Output the [X, Y] coordinate of the center of the cell containing the given text.  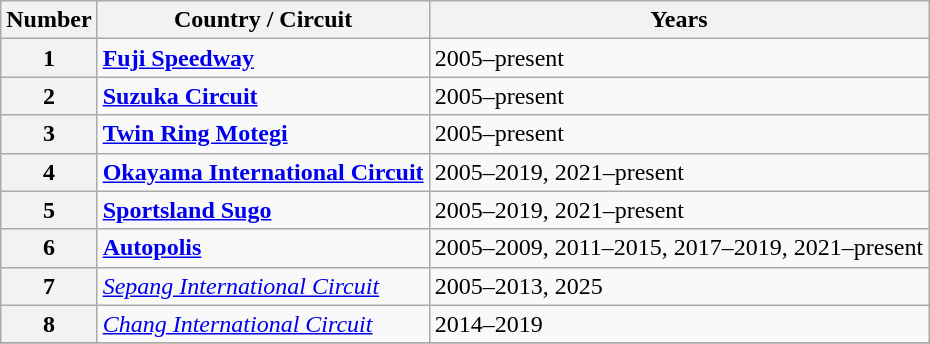
4 [49, 172]
6 [49, 248]
Years [678, 20]
3 [49, 134]
Fuji Speedway [263, 58]
Suzuka Circuit [263, 96]
2005–2013, 2025 [678, 286]
8 [49, 324]
Sportsland Sugo [263, 210]
Sepang International Circuit [263, 286]
7 [49, 286]
Number [49, 20]
Twin Ring Motegi [263, 134]
5 [49, 210]
2005–2009, 2011–2015, 2017–2019, 2021–present [678, 248]
2014–2019 [678, 324]
Autopolis [263, 248]
Country / Circuit [263, 20]
2 [49, 96]
Okayama International Circuit [263, 172]
Chang International Circuit [263, 324]
1 [49, 58]
